Search for the cell housing the specified text and yield its [X, Y] center coordinate. 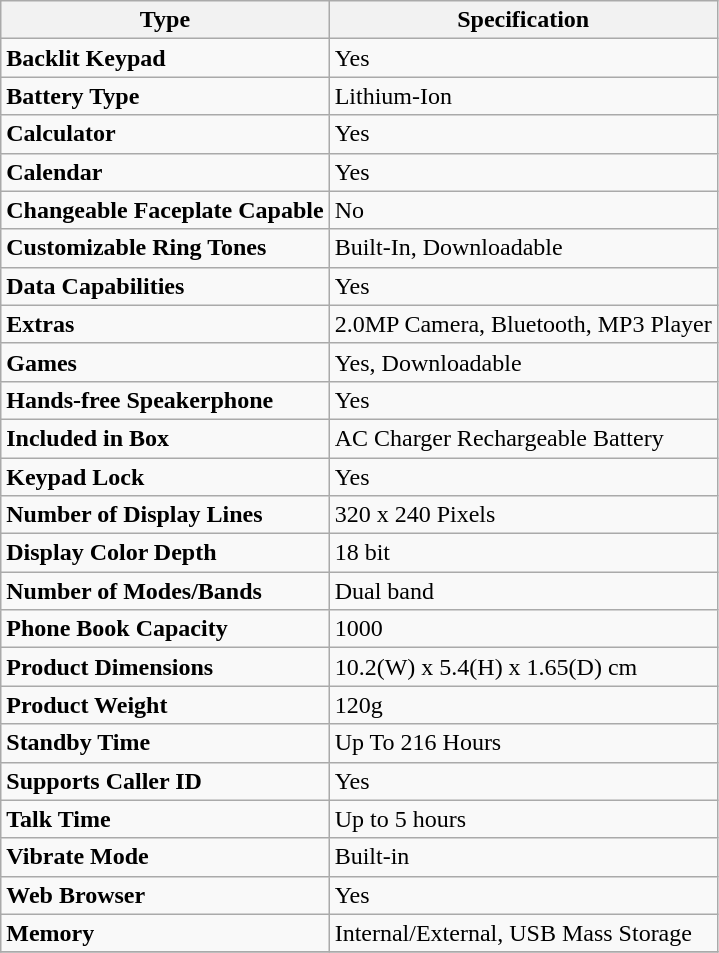
Included in Box [165, 438]
Vibrate Mode [165, 857]
Data Capabilities [165, 286]
Product Weight [165, 705]
Keypad Lock [165, 477]
Product Dimensions [165, 667]
Calendar [165, 172]
Talk Time [165, 819]
Lithium-Ion [523, 96]
Number of Display Lines [165, 515]
Games [165, 362]
Built-In, Downloadable [523, 248]
Up To 216 Hours [523, 743]
18 bit [523, 553]
Phone Book Capacity [165, 629]
Extras [165, 324]
Specification [523, 20]
Memory [165, 933]
AC Charger Rechargeable Battery [523, 438]
Up to 5 hours [523, 819]
Changeable Faceplate Capable [165, 210]
Dual band [523, 591]
1000 [523, 629]
10.2(W) x 5.4(H) x 1.65(D) cm [523, 667]
2.0MP Camera, Bluetooth, MP3 Player [523, 324]
Backlit Keypad [165, 58]
Type [165, 20]
Number of Modes/Bands [165, 591]
Internal/External, USB Mass Storage [523, 933]
Hands-free Speakerphone [165, 400]
Yes, Downloadable [523, 362]
No [523, 210]
Standby Time [165, 743]
Calculator [165, 134]
120g [523, 705]
320 x 240 Pixels [523, 515]
Customizable Ring Tones [165, 248]
Supports Caller ID [165, 781]
Display Color Depth [165, 553]
Built-in [523, 857]
Battery Type [165, 96]
Web Browser [165, 895]
